Search for the cell housing the specified text and yield its [x, y] center coordinate. 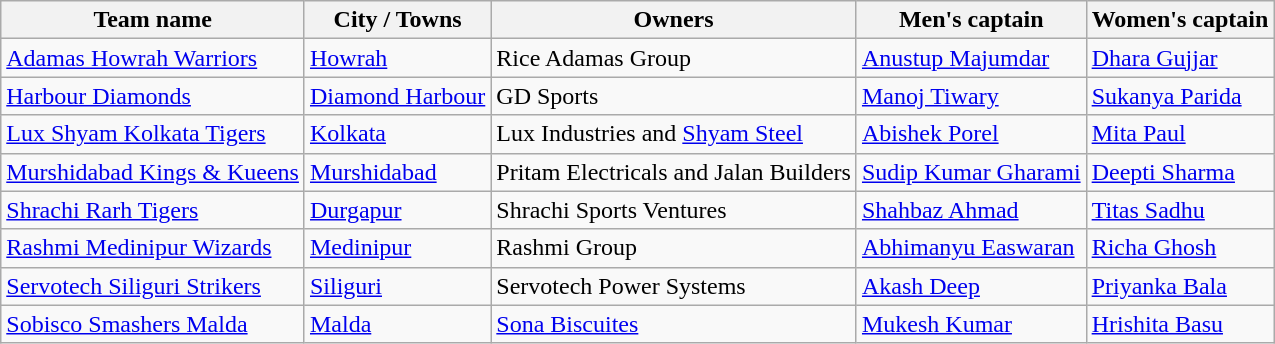
Dhara Gujjar [1180, 58]
Sudip Kumar Gharami [971, 172]
Priyanka Bala [1180, 286]
Murshidabad [397, 172]
Deepti Sharma [1180, 172]
Medinipur [397, 248]
Durgapur [397, 210]
Titas Sadhu [1180, 210]
Servotech Siliguri Strikers [153, 286]
Rice Adamas Group [674, 58]
Team name [153, 20]
Siliguri [397, 286]
Shrachi Sports Ventures [674, 210]
Abhimanyu Easwaran [971, 248]
Abishek Porel [971, 134]
Howrah [397, 58]
Richa Ghosh [1180, 248]
Manoj Tiwary [971, 96]
Shahbaz Ahmad [971, 210]
Men's captain [971, 20]
Kolkata [397, 134]
Akash Deep [971, 286]
Hrishita Basu [1180, 324]
City / Towns [397, 20]
Rashmi Medinipur Wizards [153, 248]
Lux Industries and Shyam Steel [674, 134]
Owners [674, 20]
Rashmi Group [674, 248]
Adamas Howrah Warriors [153, 58]
Diamond Harbour [397, 96]
Sukanya Parida [1180, 96]
GD Sports [674, 96]
Malda [397, 324]
Sobisco Smashers Malda [153, 324]
Mukesh Kumar [971, 324]
Shrachi Rarh Tigers [153, 210]
Pritam Electricals and Jalan Builders [674, 172]
Lux Shyam Kolkata Tigers [153, 134]
Anustup Majumdar [971, 58]
Servotech Power Systems [674, 286]
Sona Biscuites [674, 324]
Mita Paul [1180, 134]
Murshidabad Kings & Kueens [153, 172]
Women's captain [1180, 20]
Harbour Diamonds [153, 96]
